Search for the cell housing the specified text and yield its [x, y] center coordinate. 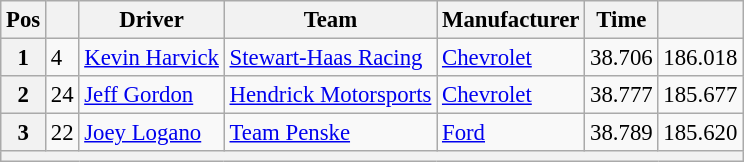
Joey Logano [152, 133]
38.789 [622, 133]
2 [24, 95]
1 [24, 58]
3 [24, 133]
38.777 [622, 95]
Time [622, 20]
Driver [152, 20]
Ford [511, 133]
Hendrick Motorsports [330, 95]
Team Penske [330, 133]
24 [62, 95]
Kevin Harvick [152, 58]
Team [330, 20]
Pos [24, 20]
22 [62, 133]
Manufacturer [511, 20]
186.018 [700, 58]
4 [62, 58]
38.706 [622, 58]
185.677 [700, 95]
Stewart-Haas Racing [330, 58]
185.620 [700, 133]
Jeff Gordon [152, 95]
